Output the [X, Y] coordinate of the center of the cell containing the given text.  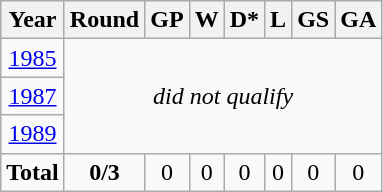
GP [167, 20]
Total [33, 172]
D* [244, 20]
Round [104, 20]
GA [358, 20]
1987 [33, 96]
W [206, 20]
1985 [33, 58]
0/3 [104, 172]
Year [33, 20]
1989 [33, 134]
GS [314, 20]
did not qualify [223, 96]
L [278, 20]
